Output the [X, Y] coordinate of the center of the cell containing the given text.  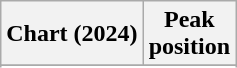
Peakposition [189, 34]
Chart (2024) [72, 34]
